Capture the cell that displays the provided text and extract its [X, Y] central coordinate. 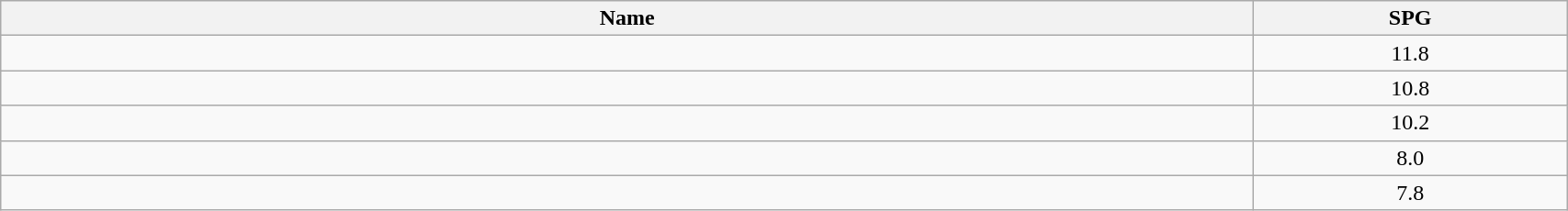
8.0 [1411, 158]
10.2 [1411, 123]
10.8 [1411, 88]
SPG [1411, 18]
11.8 [1411, 53]
7.8 [1411, 193]
Name [627, 18]
